From the cell containing the given text, extract its center point as [X, Y] coordinate. 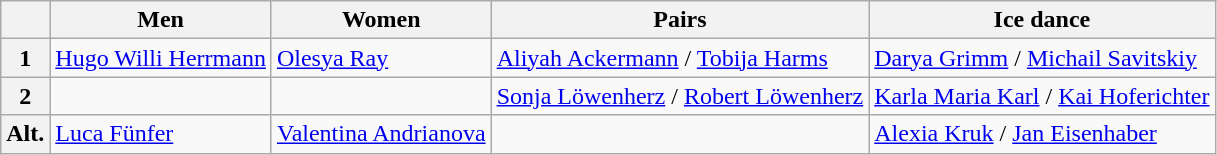
2 [26, 96]
Darya Grimm / Michail Savitskiy [1042, 58]
Ice dance [1042, 20]
Sonja Löwenherz / Robert Löwenherz [680, 96]
Valentina Andrianova [381, 134]
Luca Fünfer [161, 134]
Hugo Willi Herrmann [161, 58]
Alexia Kruk / Jan Eisenhaber [1042, 134]
Olesya Ray [381, 58]
Aliyah Ackermann / Tobija Harms [680, 58]
1 [26, 58]
Women [381, 20]
Men [161, 20]
Alt. [26, 134]
Pairs [680, 20]
Karla Maria Karl / Kai Hoferichter [1042, 96]
